Identify which cell holds the provided text, then report its [x, y] central coordinate. 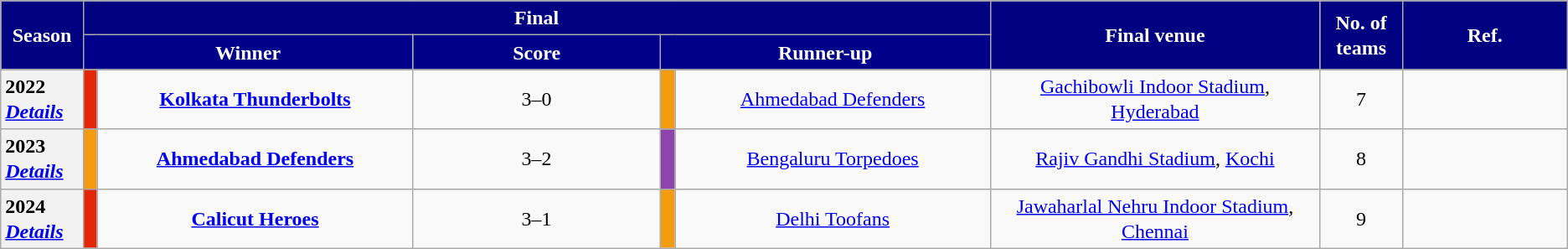
2022Details [42, 99]
Calicut Heroes [255, 218]
Rajiv Gandhi Stadium, Kochi [1155, 159]
No. ofteams [1361, 35]
3–0 [536, 99]
Jawaharlal Nehru Indoor Stadium, Chennai [1155, 218]
7 [1361, 99]
2024Details [42, 218]
8 [1361, 159]
Season [42, 35]
3–2 [536, 159]
Bengaluru Torpedoes [833, 159]
Gachibowli Indoor Stadium, Hyderabad [1155, 99]
Ref. [1484, 35]
Winner [248, 52]
9 [1361, 218]
Kolkata Thunderbolts [255, 99]
Score [536, 52]
3–1 [536, 218]
Final [536, 18]
Runner-up [825, 52]
2023Details [42, 159]
Delhi Toofans [833, 218]
Final venue [1155, 35]
